From the cell containing the given text, extract its center point as [X, Y] coordinate. 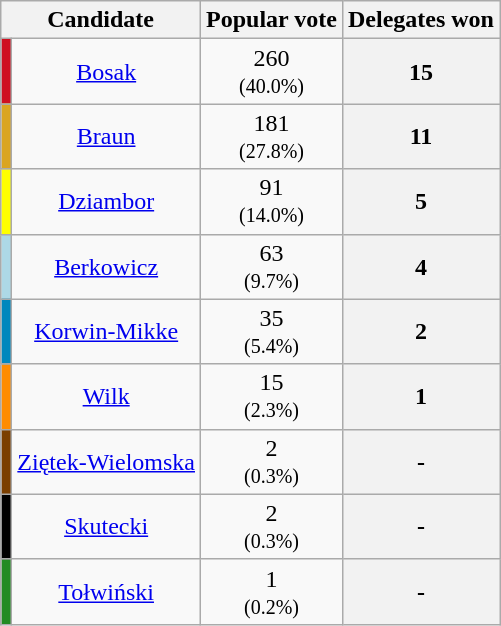
35(5.4%) [272, 332]
Popular vote [272, 20]
4 [420, 266]
Berkowicz [106, 266]
91(14.0%) [272, 202]
Bosak [106, 72]
Ziętek-Wielomska [106, 462]
1 [420, 396]
260(40.0%) [272, 72]
Delegates won [420, 20]
Skutecki [106, 526]
Dziambor [106, 202]
Candidate [101, 20]
1(0.2%) [272, 592]
15(2.3%) [272, 396]
2 [420, 332]
63(9.7%) [272, 266]
Tołwiński [106, 592]
11 [420, 136]
181(27.8%) [272, 136]
5 [420, 202]
Braun [106, 136]
Wilk [106, 396]
15 [420, 72]
Korwin-Mikke [106, 332]
